Detect which cell encompasses the target text, then output its [X, Y] center coordinate. 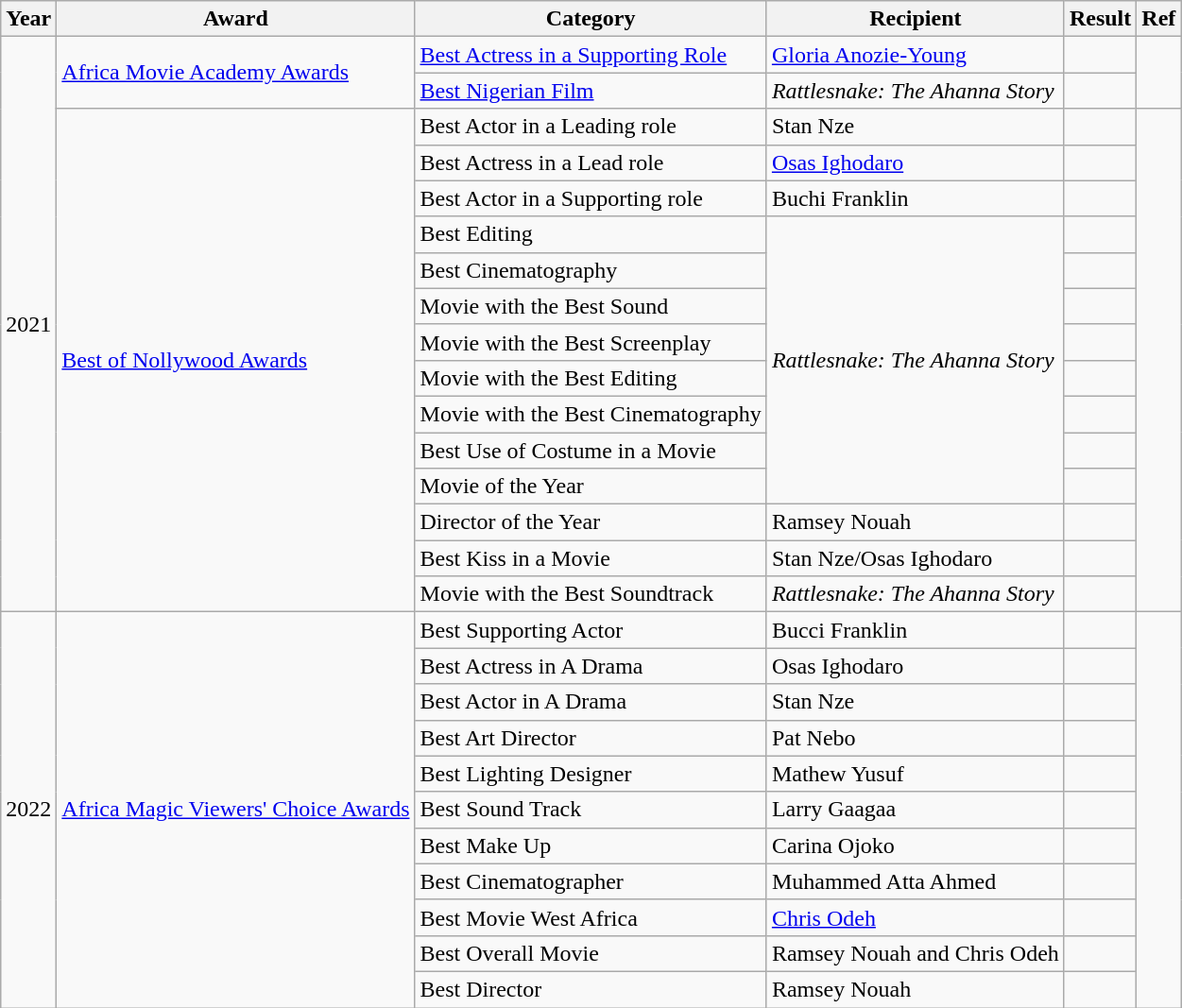
Result [1100, 19]
Muhammed Atta Ahmed [915, 881]
Best Cinematographer [591, 881]
Best Use of Costume in a Movie [591, 451]
Ref [1158, 19]
Best Art Director [591, 738]
Category [591, 19]
Ramsey Nouah and Chris Odeh [915, 953]
Best Actress in A Drama [591, 666]
Best Actor in a Leading role [591, 127]
Best Overall Movie [591, 953]
Movie with the Best Editing [591, 378]
Best Lighting Designer [591, 774]
Best Director [591, 989]
Pat Nebo [915, 738]
Africa Movie Academy Awards [236, 73]
Chris Odeh [915, 917]
Award [236, 19]
Best of Nollywood Awards [236, 361]
2022 [28, 811]
Best Sound Track [591, 810]
Buchi Franklin [915, 198]
Best Kiss in a Movie [591, 558]
Mathew Yusuf [915, 774]
Best Cinematography [591, 270]
Stan Nze/Osas Ighodaro [915, 558]
Movie with the Best Cinematography [591, 414]
Best Actress in a Lead role [591, 162]
Best Actor in A Drama [591, 702]
Movie with the Best Screenplay [591, 342]
Best Movie West Africa [591, 917]
Best Editing [591, 234]
Gloria Anozie-Young [915, 55]
Best Actress in a Supporting Role [591, 55]
Best Nigerian Film [591, 91]
Best Actor in a Supporting role [591, 198]
Africa Magic Viewers' Choice Awards [236, 811]
Carina Ojoko [915, 846]
Movie with the Best Soundtrack [591, 594]
Movie of the Year [591, 487]
Year [28, 19]
Director of the Year [591, 522]
Best Make Up [591, 846]
Movie with the Best Sound [591, 306]
Recipient [915, 19]
Best Supporting Actor [591, 630]
Bucci Franklin [915, 630]
Larry Gaagaa [915, 810]
2021 [28, 325]
